Extract the (x, y) coordinate from the center of the cell holding the provided text.  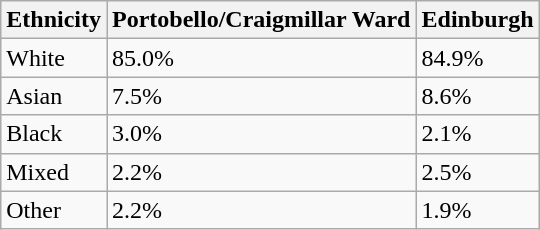
Portobello/Craigmillar Ward (260, 20)
Other (54, 210)
2.1% (478, 134)
Ethnicity (54, 20)
8.6% (478, 96)
1.9% (478, 210)
2.5% (478, 172)
84.9% (478, 58)
3.0% (260, 134)
85.0% (260, 58)
Asian (54, 96)
7.5% (260, 96)
Black (54, 134)
White (54, 58)
Mixed (54, 172)
Edinburgh (478, 20)
